Identify which cell holds the provided text, then report its (x, y) central coordinate. 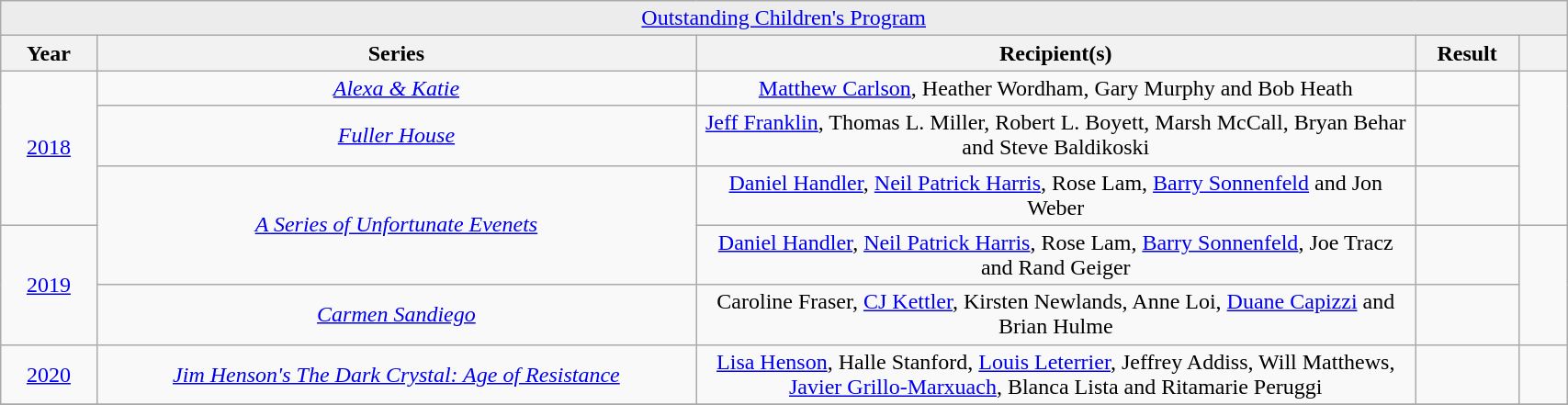
Outstanding Children's Program (784, 18)
Alexa & Katie (397, 88)
Fuller House (397, 136)
Jeff Franklin, Thomas L. Miller, Robert L. Boyett, Marsh McCall, Bryan Behar and Steve Baldikoski (1056, 136)
A Series of Unfortunate Evenets (397, 225)
Carmen Sandiego (397, 314)
Caroline Fraser, CJ Kettler, Kirsten Newlands, Anne Loi, Duane Capizzi and Brian Hulme (1056, 314)
Series (397, 53)
Lisa Henson, Halle Stanford, Louis Leterrier, Jeffrey Addiss, Will Matthews, Javier Grillo-Marxuach, Blanca Lista and Ritamarie Peruggi (1056, 375)
Daniel Handler, Neil Patrick Harris, Rose Lam, Barry Sonnenfeld, Joe Tracz and Rand Geiger (1056, 255)
2020 (49, 375)
Matthew Carlson, Heather Wordham, Gary Murphy and Bob Heath (1056, 88)
Year (49, 53)
Result (1468, 53)
Recipient(s) (1056, 53)
Jim Henson's The Dark Crystal: Age of Resistance (397, 375)
Daniel Handler, Neil Patrick Harris, Rose Lam, Barry Sonnenfeld and Jon Weber (1056, 195)
2018 (49, 148)
2019 (49, 285)
